Capture the cell that displays the provided text and extract its (x, y) central coordinate. 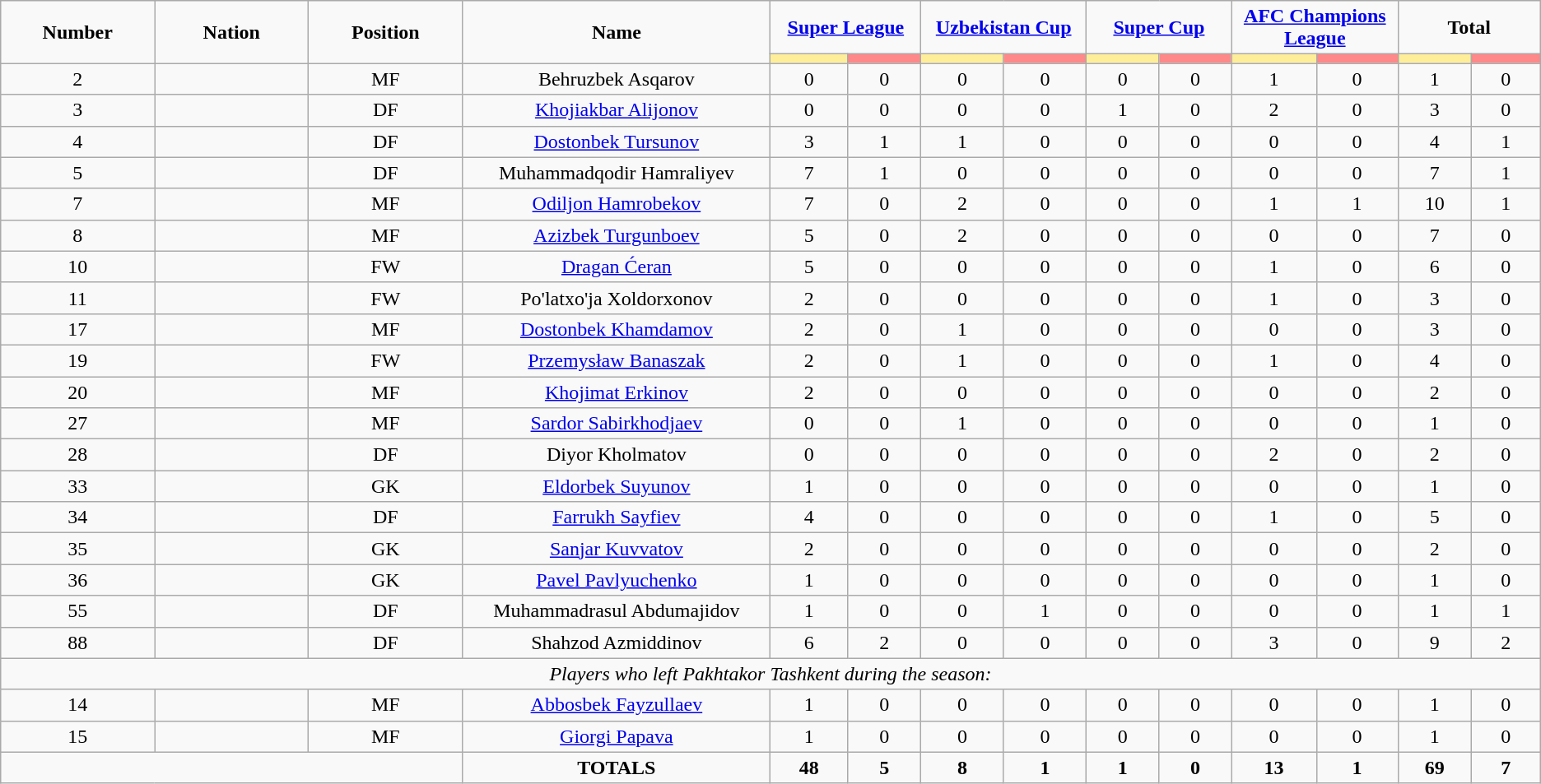
48 (809, 768)
Abbosbek Fayzullaev (617, 705)
36 (77, 580)
Khojiakbar Alijonov (617, 110)
Super Cup (1159, 28)
Behruzbek Asqarov (617, 79)
Name (617, 32)
Muhammadrasul Abdumajidov (617, 611)
TOTALS (617, 768)
Odiljon Hamrobekov (617, 204)
28 (77, 455)
Uzbekistan Cup (1004, 28)
Dostonbek Tursunov (617, 141)
Farrukh Sayfiev (617, 517)
11 (77, 298)
17 (77, 329)
13 (1274, 768)
35 (77, 549)
69 (1434, 768)
Super League (846, 28)
Players who left Pakhtakor Tashkent during the season: (770, 674)
55 (77, 611)
27 (77, 424)
14 (77, 705)
Giorgi Papava (617, 736)
88 (77, 643)
Pavel Pavlyuchenko (617, 580)
Eldorbek Suyunov (617, 486)
Sanjar Kuvvatov (617, 549)
Khojimat Erkinov (617, 392)
Azizbek Turgunboev (617, 235)
Number (77, 32)
Diyor Kholmatov (617, 455)
33 (77, 486)
Muhammadqodir Hamraliyev (617, 173)
19 (77, 360)
34 (77, 517)
Po'latxo'ja Xoldorxonov (617, 298)
15 (77, 736)
Position (385, 32)
Total (1469, 28)
Przemysław Banaszak (617, 360)
20 (77, 392)
Dragan Ćeran (617, 267)
Shahzod Azmiddinov (617, 643)
Nation (232, 32)
Dostonbek Khamdamov (617, 329)
AFC Champions League (1315, 28)
Sardor Sabirkhodjaev (617, 424)
9 (1434, 643)
